Search for the cell housing the specified text and yield its [x, y] center coordinate. 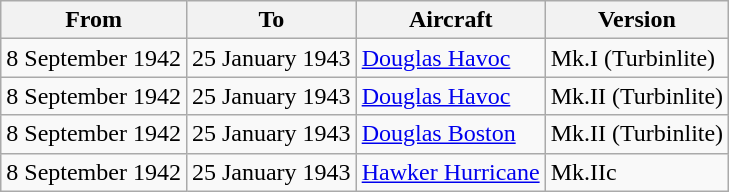
Hawker Hurricane [450, 172]
From [94, 20]
Mk.I (Turbinlite) [637, 58]
Mk.IIc [637, 172]
Douglas Boston [450, 134]
To [271, 20]
Aircraft [450, 20]
Version [637, 20]
